Detect which cell encompasses the target text, then output its [x, y] center coordinate. 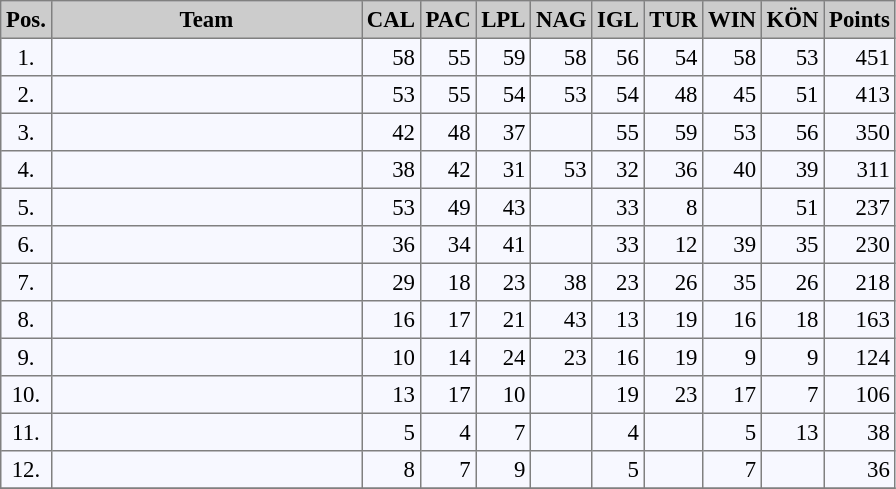
34 [448, 245]
2. [26, 95]
218 [860, 282]
237 [860, 207]
NAG [562, 20]
124 [860, 357]
LPL [504, 20]
311 [860, 170]
29 [392, 282]
4. [26, 170]
49 [448, 207]
24 [504, 357]
41 [504, 245]
350 [860, 132]
9. [26, 357]
37 [504, 132]
CAL [392, 20]
6. [26, 245]
KÖN [792, 20]
106 [860, 395]
45 [732, 95]
1. [26, 57]
32 [618, 170]
Pos. [26, 20]
10. [26, 395]
14 [448, 357]
163 [860, 320]
21 [504, 320]
451 [860, 57]
12. [26, 470]
40 [732, 170]
11. [26, 432]
230 [860, 245]
Team [206, 20]
31 [504, 170]
7. [26, 282]
IGL [618, 20]
5. [26, 207]
8. [26, 320]
413 [860, 95]
PAC [448, 20]
3. [26, 132]
WIN [732, 20]
Points [860, 20]
12 [674, 245]
TUR [674, 20]
